Find where the given text appears and provide that cell's center as [X, Y] coordinate. 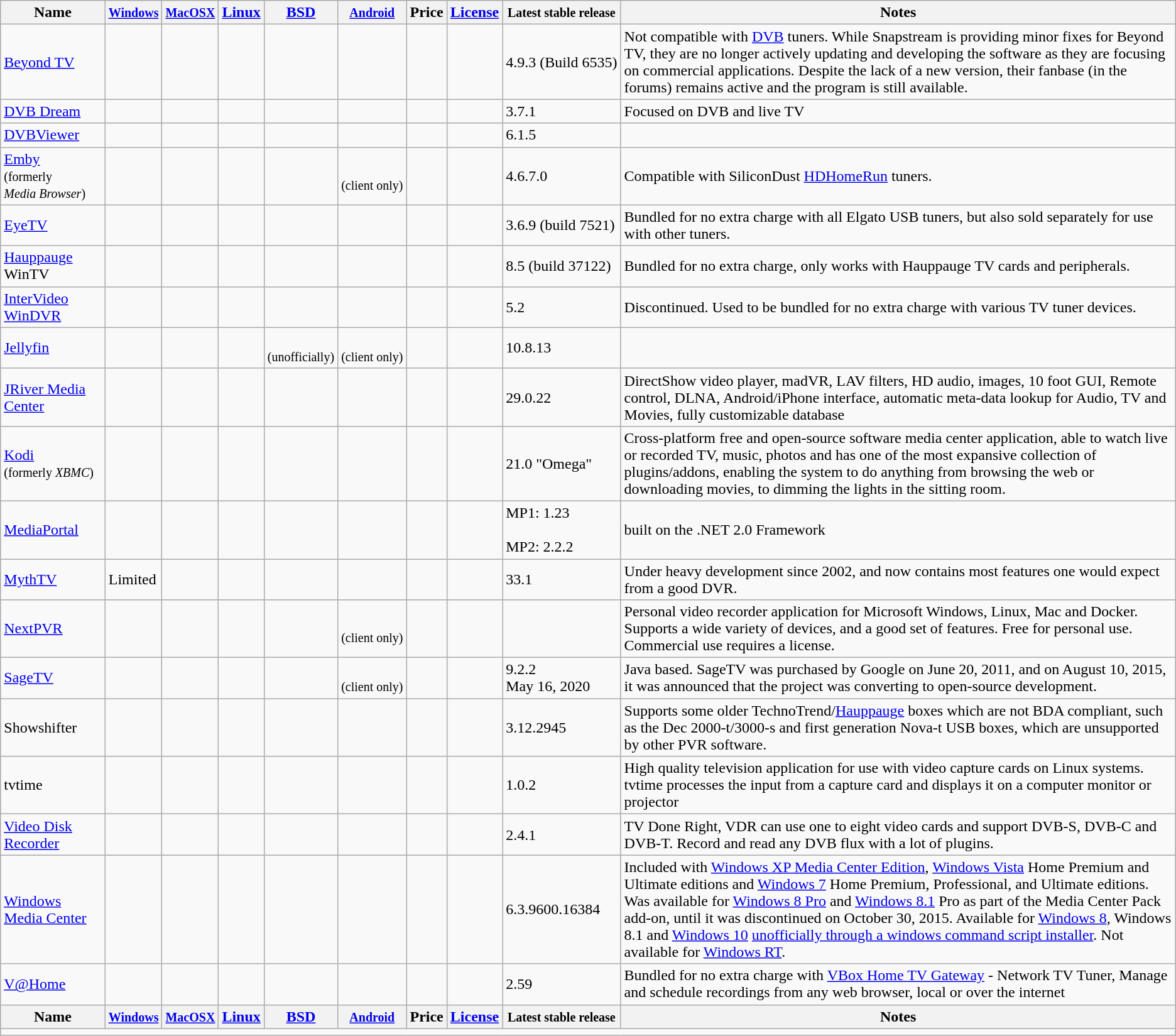
Windows Media Center [53, 910]
tvtime [53, 785]
SageTV [53, 679]
6.1.5 [562, 135]
10.8.13 [562, 348]
Focused on DVB and live TV [898, 111]
Discontinued. Used to be bundled for no extra charge with various TV tuner devices. [898, 307]
InterVideo WinDVR [53, 307]
Emby(formerly Media Browser) [53, 176]
3.12.2945 [562, 728]
TV Done Right, VDR can use one to eight video cards and support DVB-S, DVB-C and DVB-T. Record and read any DVB flux with a lot of plugins. [898, 834]
2.4.1 [562, 834]
4.6.7.0 [562, 176]
MP1: 1.23MP2: 2.2.2 [562, 530]
V@Home [53, 984]
built on the .NET 2.0 Framework [898, 530]
3.7.1 [562, 111]
3.6.9 (build 7521) [562, 225]
9.2.2May 16, 2020 [562, 679]
Video Disk Recorder [53, 834]
DVB Dream [53, 111]
Jellyfin [53, 348]
Bundled for no extra charge, only works with Hauppauge TV cards and peripherals. [898, 266]
33.1 [562, 579]
21.0 "Omega" [562, 464]
Under heavy development since 2002, and now contains most features one would expect from a good DVR. [898, 579]
MythTV [53, 579]
29.0.22 [562, 397]
NextPVR [53, 629]
2.59 [562, 984]
Showshifter [53, 728]
8.5 (build 37122) [562, 266]
Kodi(formerly XBMC) [53, 464]
Beyond TV [53, 62]
Compatible with SiliconDust HDHomeRun tuners. [898, 176]
Limited [133, 579]
(unofficially) [300, 348]
5.2 [562, 307]
JRiver Media Center [53, 397]
4.9.3 (Build 6535) [562, 62]
MediaPortal [53, 530]
DVBViewer [53, 135]
Bundled for no extra charge with all Elgato USB tuners, but also sold separately for use with other tuners. [898, 225]
EyeTV [53, 225]
1.0.2 [562, 785]
Hauppauge WinTV [53, 266]
6.3.9600.16384 [562, 910]
